Pinpoint the cell where the given text exists, returning its [x, y] midpoint coordinate. 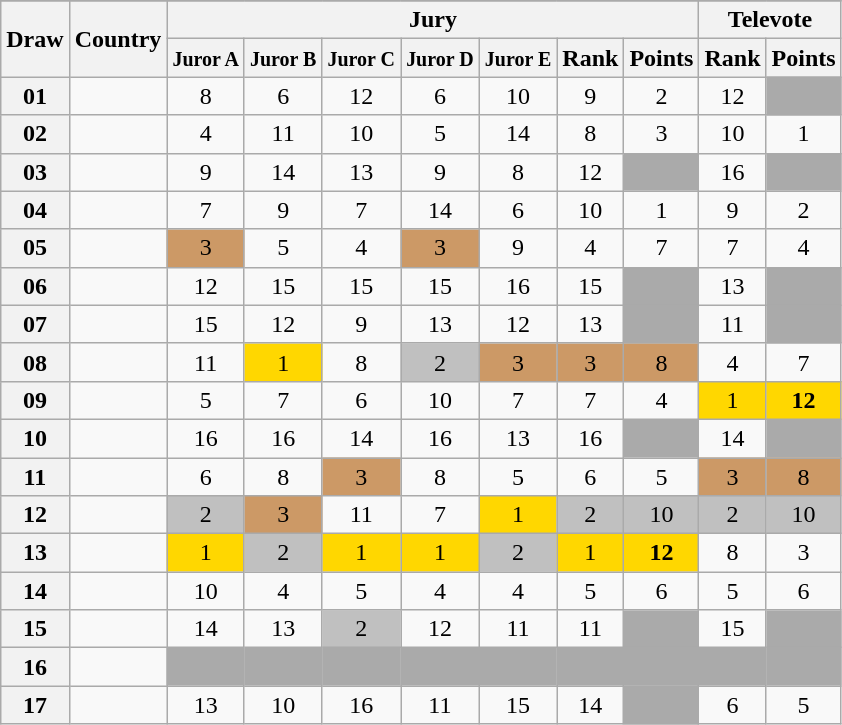
09 [35, 400]
08 [35, 362]
Juror D [440, 58]
05 [35, 248]
Juror B [283, 58]
Draw [35, 39]
07 [35, 324]
01 [35, 96]
Juror C [362, 58]
Televote [770, 20]
04 [35, 210]
02 [35, 134]
Jury [433, 20]
03 [35, 172]
06 [35, 286]
Country [118, 39]
17 [35, 705]
Juror A [206, 58]
Juror E [518, 58]
